Provide the [X, Y] coordinate of the cell's center where the given text is located.  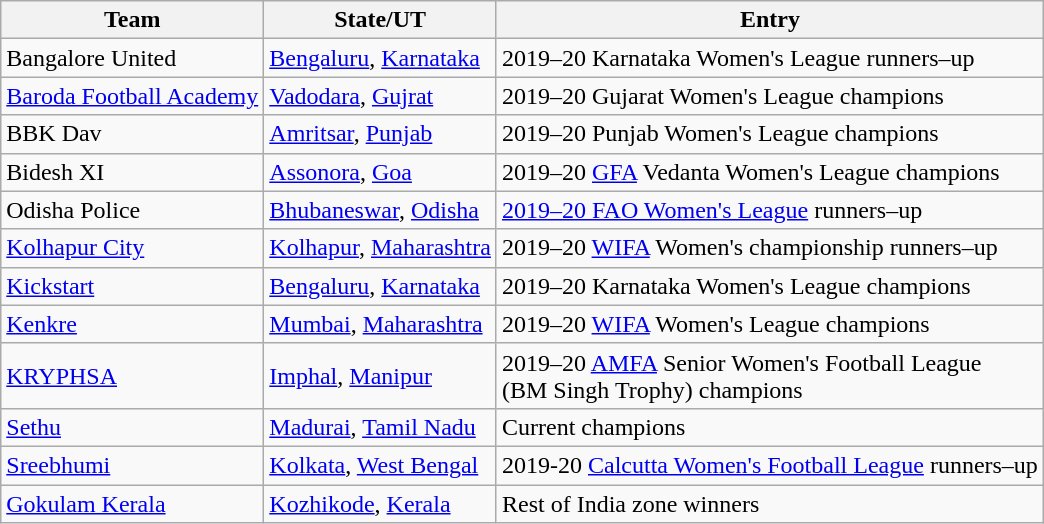
2019–20 Gujarat Women's League champions [770, 96]
2019–20 FAO Women's League runners–up [770, 210]
2019–20 AMFA Senior Women's Football League (BM Singh Trophy) champions [770, 376]
Vadodara, Gujrat [380, 96]
Sethu [132, 427]
Amritsar, Punjab [380, 134]
Sreebhumi [132, 465]
KRYPHSA [132, 376]
Team [132, 20]
2019–20 WIFA Women's championship runners–up [770, 248]
2019–20 WIFA Women's League champions [770, 324]
2019-20 Calcutta Women's Football League runners–up [770, 465]
Bidesh XI [132, 172]
2019–20 GFA Vedanta Women's League champions [770, 172]
BBK Dav [132, 134]
Baroda Football Academy [132, 96]
Madurai, Tamil Nadu [380, 427]
Rest of India zone winners [770, 503]
2019–20 Karnataka Women's League runners–up [770, 58]
Assonora, Goa [380, 172]
Kickstart [132, 286]
2019–20 Karnataka Women's League champions [770, 286]
Kolkata, West Bengal [380, 465]
Mumbai, Maharashtra [380, 324]
Bangalore United [132, 58]
Gokulam Kerala [132, 503]
Entry [770, 20]
State/UT [380, 20]
Imphal, Manipur [380, 376]
Kolhapur City [132, 248]
Kozhikode, Kerala [380, 503]
2019–20 Punjab Women's League champions [770, 134]
Kolhapur, Maharashtra [380, 248]
Kenkre [132, 324]
Current champions [770, 427]
Odisha Police [132, 210]
Bhubaneswar, Odisha [380, 210]
